Pinpoint the cell where the given text exists, returning its (X, Y) midpoint coordinate. 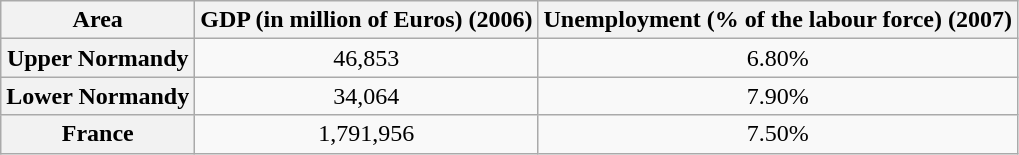
Upper Normandy (98, 58)
7.90% (778, 96)
46,853 (366, 58)
1,791,956 (366, 134)
6.80% (778, 58)
7.50% (778, 134)
Unemployment (% of the labour force) (2007) (778, 20)
34,064 (366, 96)
France (98, 134)
GDP (in million of Euros) (2006) (366, 20)
Area (98, 20)
Lower Normandy (98, 96)
